Pinpoint the cell where the given text exists, returning its (X, Y) midpoint coordinate. 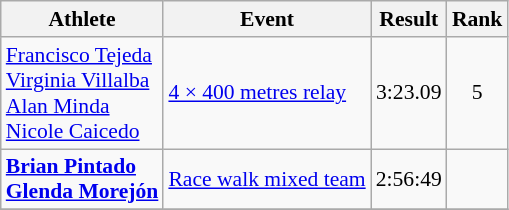
2:56:49 (409, 180)
Rank (478, 19)
3:23.09 (409, 93)
Brian PintadoGlenda Morejón (82, 180)
4 × 400 metres relay (266, 93)
Athlete (82, 19)
5 (478, 93)
Race walk mixed team (266, 180)
Event (266, 19)
Francisco TejedaVirginia VillalbaAlan MindaNicole Caicedo (82, 93)
Result (409, 19)
